Determine the (x, y) coordinate at the center of the cell enclosing the given text.  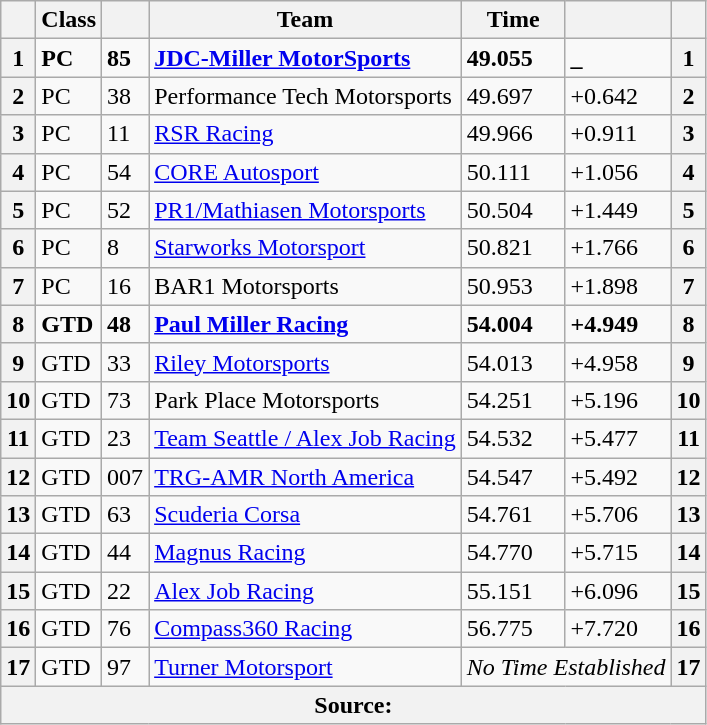
Performance Tech Motorsports (306, 96)
PR1/Mathiasen Motorsports (306, 210)
Alex Job Racing (306, 591)
JDC-Miller MotorSports (306, 58)
_ (618, 58)
Team Seattle / Alex Job Racing (306, 438)
56.775 (513, 629)
54.013 (513, 362)
54.547 (513, 477)
50.953 (513, 286)
50.504 (513, 210)
007 (126, 477)
TRG-AMR North America (306, 477)
+1.898 (618, 286)
54.251 (513, 400)
63 (126, 515)
Magnus Racing (306, 553)
Paul Miller Racing (306, 324)
Source: (354, 705)
22 (126, 591)
49.966 (513, 134)
CORE Autosport (306, 172)
+5.715 (618, 553)
+5.706 (618, 515)
97 (126, 667)
54.770 (513, 553)
+6.096 (618, 591)
+5.196 (618, 400)
55.151 (513, 591)
+5.492 (618, 477)
Time (513, 20)
49.055 (513, 58)
54 (126, 172)
54.761 (513, 515)
Turner Motorsport (306, 667)
+4.958 (618, 362)
Park Place Motorsports (306, 400)
No Time Established (566, 667)
85 (126, 58)
Scuderia Corsa (306, 515)
52 (126, 210)
48 (126, 324)
+5.477 (618, 438)
+1.449 (618, 210)
+0.911 (618, 134)
38 (126, 96)
76 (126, 629)
49.697 (513, 96)
54.004 (513, 324)
+4.949 (618, 324)
33 (126, 362)
44 (126, 553)
Team (306, 20)
+1.766 (618, 248)
+1.056 (618, 172)
Class (69, 20)
23 (126, 438)
Riley Motorsports (306, 362)
73 (126, 400)
+0.642 (618, 96)
50.111 (513, 172)
54.532 (513, 438)
50.821 (513, 248)
RSR Racing (306, 134)
Compass360 Racing (306, 629)
+7.720 (618, 629)
Starworks Motorsport (306, 248)
BAR1 Motorsports (306, 286)
